Find where the given text appears and provide that cell's center as (X, Y) coordinate. 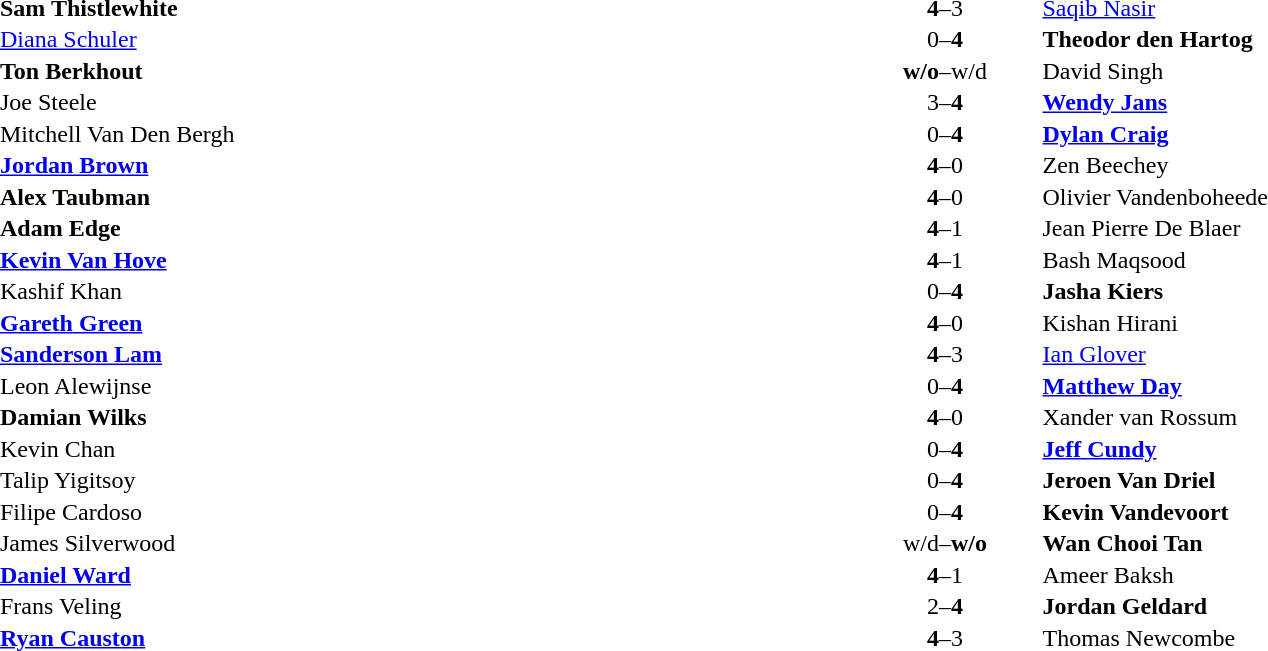
4–3 (944, 355)
w/o–w/d (944, 71)
w/d–w/o (944, 543)
3–4 (944, 103)
2–4 (944, 607)
